Find where the given text appears and provide that cell's center as [x, y] coordinate. 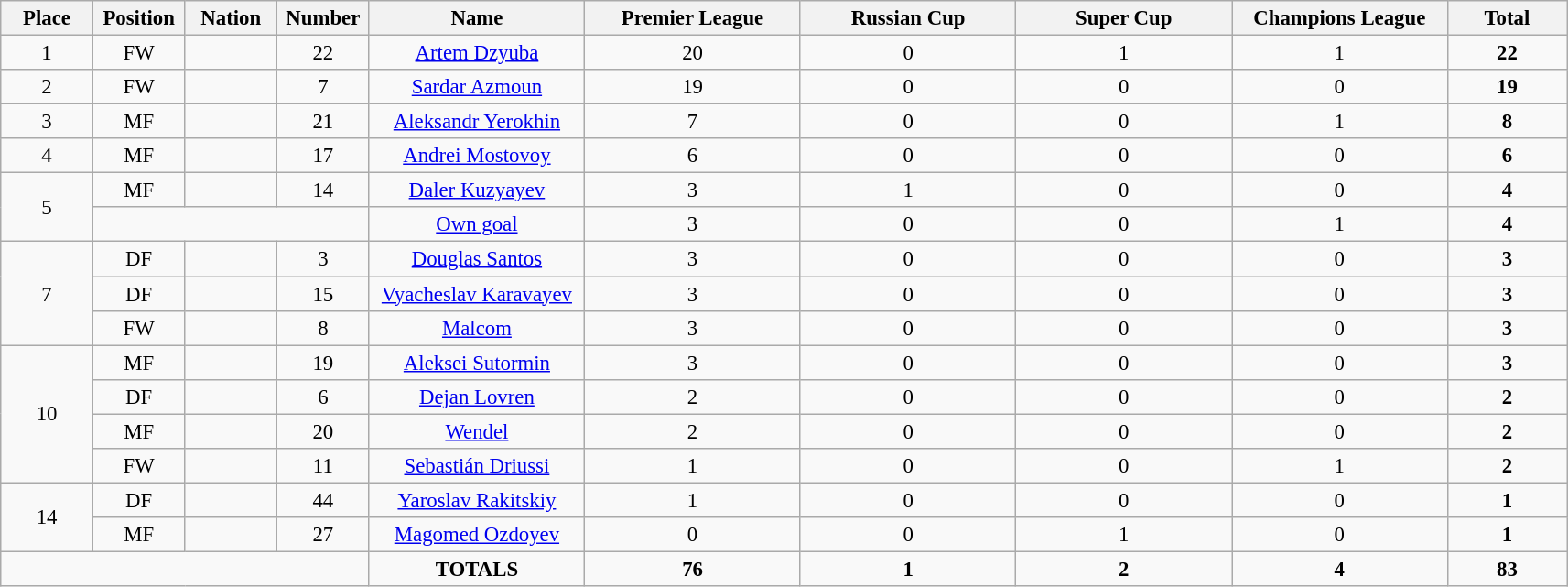
Champions League [1340, 18]
Douglas Santos [477, 259]
Total [1507, 18]
44 [324, 500]
Aleksandr Yerokhin [477, 122]
21 [324, 122]
Premier League [693, 18]
Position [139, 18]
Sebastián Driussi [477, 466]
Sardar Azmoun [477, 87]
15 [324, 294]
Nation [231, 18]
Number [324, 18]
Magomed Ozdoyev [477, 535]
Dejan Lovren [477, 397]
5 [48, 207]
27 [324, 535]
83 [1507, 569]
76 [693, 569]
Vyacheslav Karavayev [477, 294]
Yaroslav Rakitskiy [477, 500]
Daler Kuzyayev [477, 190]
Name [477, 18]
Place [48, 18]
Artem Dzyuba [477, 53]
Own goal [477, 224]
11 [324, 466]
Super Cup [1124, 18]
TOTALS [477, 569]
Wendel [477, 431]
Aleksei Sutormin [477, 363]
10 [48, 414]
Malcom [477, 328]
Andrei Mostovoy [477, 156]
Russian Cup [908, 18]
17 [324, 156]
